Extract the [x, y] coordinate from the center of the cell holding the provided text.  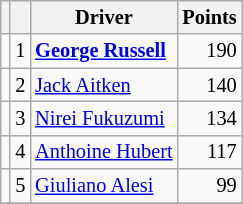
99 [210, 186]
190 [210, 51]
3 [20, 118]
George Russell [104, 51]
2 [20, 85]
140 [210, 85]
Jack Aitken [104, 85]
Driver [104, 17]
Giuliano Alesi [104, 186]
Nirei Fukuzumi [104, 118]
Anthoine Hubert [104, 152]
134 [210, 118]
5 [20, 186]
Points [210, 17]
117 [210, 152]
4 [20, 152]
1 [20, 51]
